From the cell containing the given text, extract its center point as (x, y) coordinate. 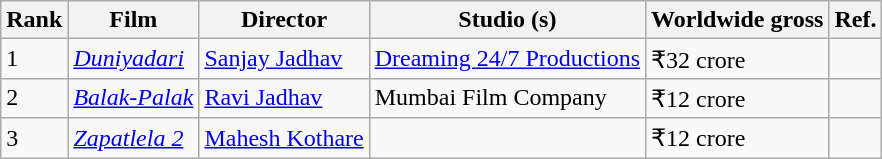
3 (34, 138)
Ref. (856, 20)
Zapatlela 2 (134, 138)
Worldwide gross (738, 20)
Mumbai Film Company (507, 98)
Director (284, 20)
Mahesh Kothare (284, 138)
Ravi Jadhav (284, 98)
Dreaming 24/7 Productions (507, 59)
2 (34, 98)
1 (34, 59)
Duniyadari (134, 59)
Sanjay Jadhav (284, 59)
Rank (34, 20)
Film (134, 20)
Balak-Palak (134, 98)
₹32 crore (738, 59)
Studio (s) (507, 20)
